Identify which cell holds the provided text, then report its [x, y] central coordinate. 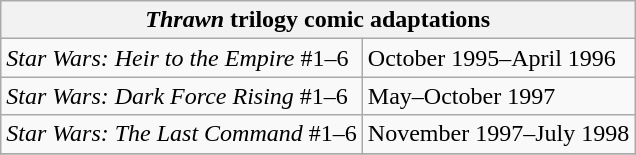
November 1997–July 1998 [498, 134]
Star Wars: Heir to the Empire #1–6 [182, 58]
Star Wars: Dark Force Rising #1–6 [182, 96]
May–October 1997 [498, 96]
Star Wars: The Last Command #1–6 [182, 134]
Thrawn trilogy comic adaptations [318, 20]
October 1995–April 1996 [498, 58]
